For the text-containing cell, return its midpoint in [x, y] coordinate format. 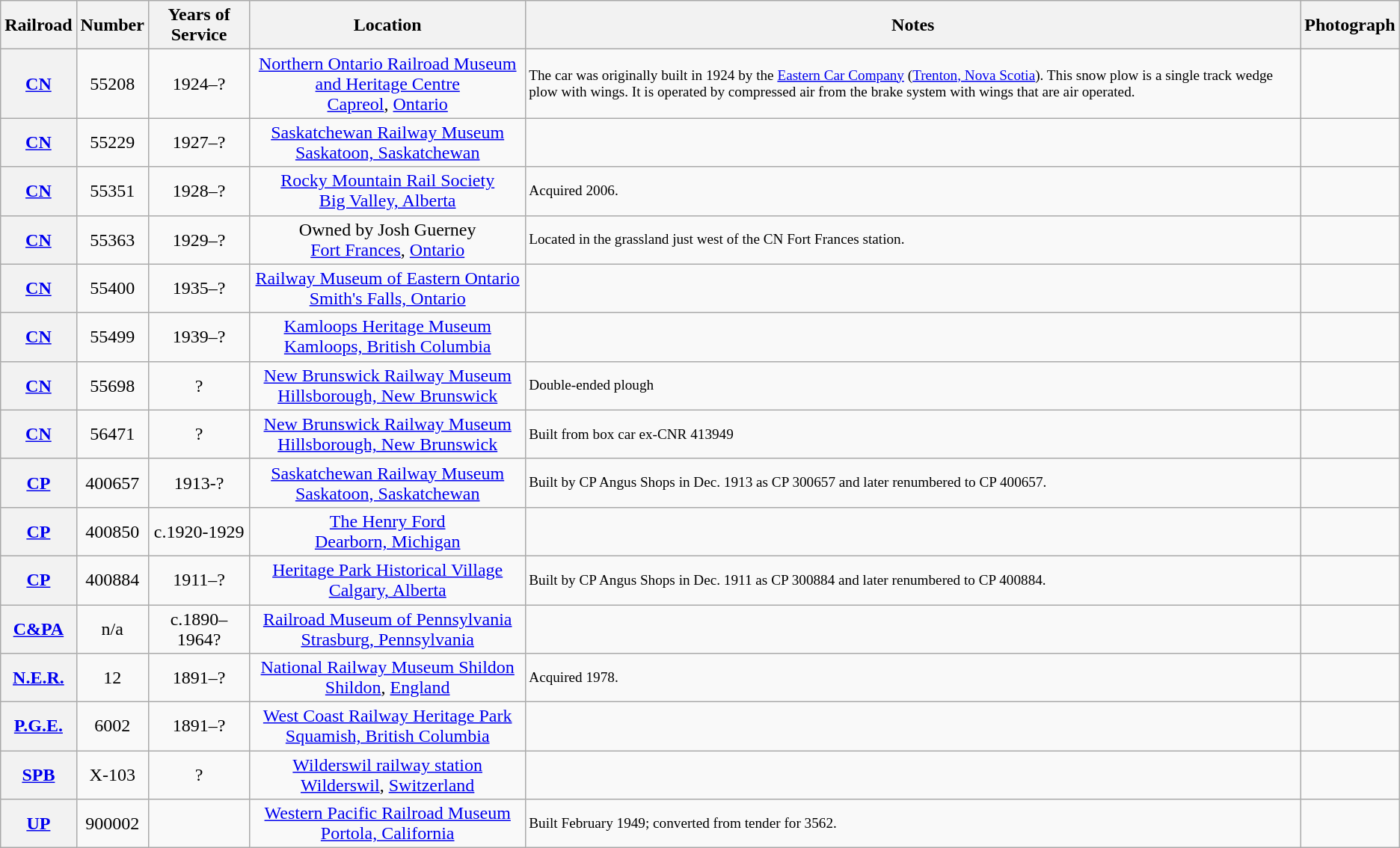
SPB [39, 775]
Photograph [1350, 25]
Double-ended plough [913, 386]
55499 [112, 337]
1929–? [199, 239]
1939–? [199, 337]
55351 [112, 191]
Kamloops Heritage MuseumKamloops, British Columbia [387, 337]
c.1890–1964? [199, 628]
55208 [112, 84]
Years of Service [199, 25]
Railroad Museum of PennsylvaniaStrasburg, Pennsylvania [387, 628]
55229 [112, 142]
1924–? [199, 84]
Acquired 1978. [913, 678]
Located in the grassland just west of the CN Fort Frances station. [913, 239]
Railroad [39, 25]
Number [112, 25]
C&PA [39, 628]
Location [387, 25]
West Coast Railway Heritage ParkSquamish, British Columbia [387, 727]
UP [39, 824]
Built by CP Angus Shops in Dec. 1913 as CP 300657 and later renumbered to CP 400657. [913, 483]
55400 [112, 289]
1935–? [199, 289]
6002 [112, 727]
Built from box car ex-CNR 413949 [913, 434]
56471 [112, 434]
The Henry FordDearborn, Michigan [387, 531]
900002 [112, 824]
P.G.E. [39, 727]
55698 [112, 386]
1928–? [199, 191]
Built by CP Angus Shops in Dec. 1911 as CP 300884 and later renumbered to CP 400884. [913, 580]
400657 [112, 483]
Western Pacific Railroad MuseumPortola, California [387, 824]
n/a [112, 628]
12 [112, 678]
Railway Museum of Eastern OntarioSmith's Falls, Ontario [387, 289]
Heritage Park Historical VillageCalgary, Alberta [387, 580]
400850 [112, 531]
Notes [913, 25]
Northern Ontario Railroad Museum and Heritage CentreCapreol, Ontario [387, 84]
National Railway Museum ShildonShildon, England [387, 678]
N.E.R. [39, 678]
1911–? [199, 580]
X-103 [112, 775]
55363 [112, 239]
c.1920-1929 [199, 531]
Built February 1949; converted from tender for 3562. [913, 824]
Rocky Mountain Rail SocietyBig Valley, Alberta [387, 191]
Wilderswil railway stationWilderswil, Switzerland [387, 775]
1927–? [199, 142]
Acquired 2006. [913, 191]
400884 [112, 580]
1913-? [199, 483]
Owned by Josh GuerneyFort Frances, Ontario [387, 239]
